Output the (x, y) coordinate of the center of the cell containing the given text.  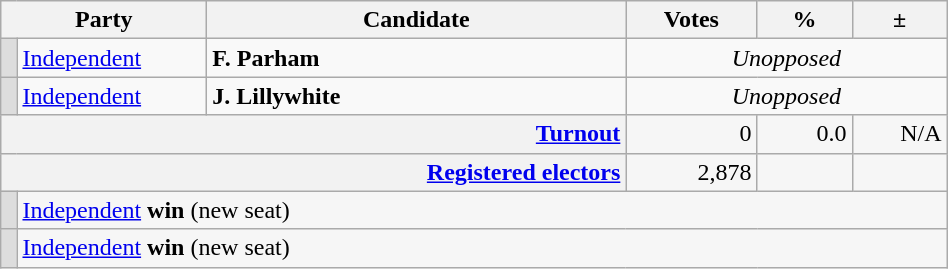
Registered electors (314, 172)
Party (104, 20)
F. Parham (416, 58)
Candidate (416, 20)
N/A (900, 134)
0 (692, 134)
J. Lillywhite (416, 96)
± (900, 20)
2,878 (692, 172)
0.0 (804, 134)
Turnout (314, 134)
Votes (692, 20)
% (804, 20)
